Return the (x, y) coordinate for the center point of the cell that contains the specified text.  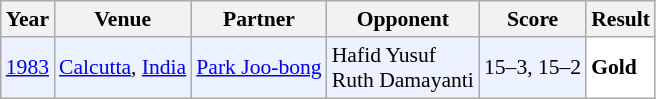
Score (532, 19)
Hafid Yusuf Ruth Damayanti (403, 68)
Park Joo-bong (258, 68)
Partner (258, 19)
Opponent (403, 19)
Year (28, 19)
Calcutta, India (122, 68)
1983 (28, 68)
Result (620, 19)
Gold (620, 68)
Venue (122, 19)
15–3, 15–2 (532, 68)
